Return (X, Y) of the center of cell containing provided text 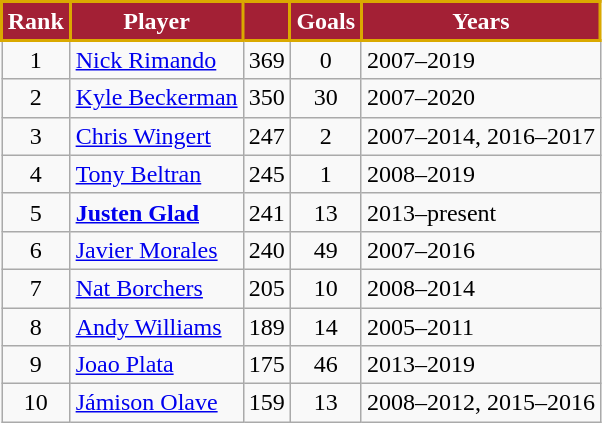
Jámison Olave (156, 403)
49 (326, 250)
Rank (36, 21)
Goals (326, 21)
Andy Williams (156, 327)
2008–2014 (480, 288)
205 (266, 288)
Nick Rimando (156, 60)
247 (266, 136)
4 (36, 174)
175 (266, 365)
3 (36, 136)
159 (266, 403)
2008–2012, 2015–2016 (480, 403)
8 (36, 327)
6 (36, 250)
2007–2019 (480, 60)
2007–2016 (480, 250)
Nat Borchers (156, 288)
0 (326, 60)
5 (36, 212)
189 (266, 327)
245 (266, 174)
2007–2014, 2016–2017 (480, 136)
46 (326, 365)
30 (326, 98)
2005–2011 (480, 327)
9 (36, 365)
2013–2019 (480, 365)
Tony Beltran (156, 174)
2008–2019 (480, 174)
369 (266, 60)
Years (480, 21)
Joao Plata (156, 365)
241 (266, 212)
Chris Wingert (156, 136)
Kyle Beckerman (156, 98)
7 (36, 288)
Player (156, 21)
14 (326, 327)
2013–present (480, 212)
Justen Glad (156, 212)
2007–2020 (480, 98)
240 (266, 250)
350 (266, 98)
Javier Morales (156, 250)
